Return [X, Y] of the center of cell containing provided text 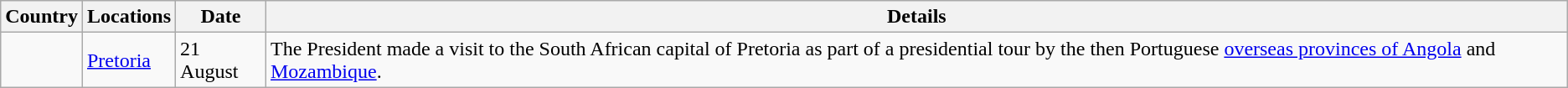
Locations [129, 17]
Country [42, 17]
Date [221, 17]
21 August [221, 60]
Details [916, 17]
Pretoria [129, 60]
